Determine the (X, Y) coordinate at the center of the cell enclosing the given text.  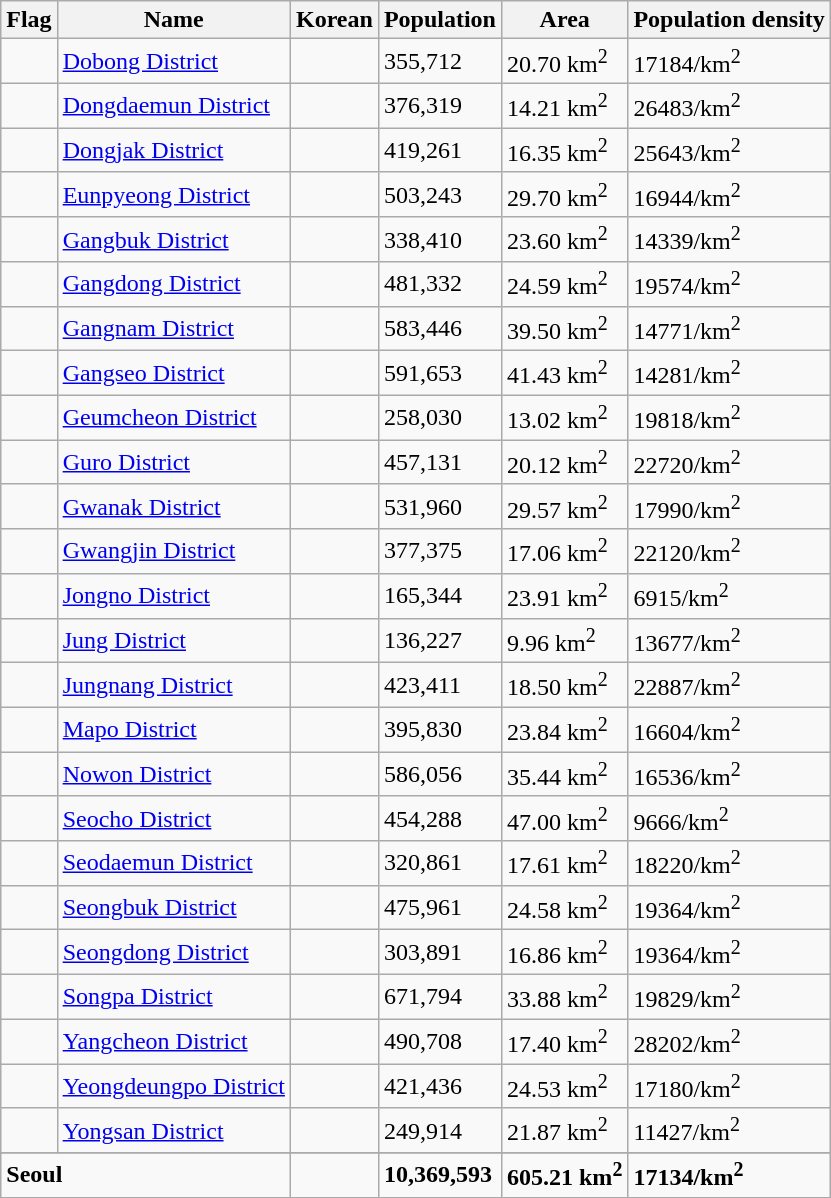
395,830 (440, 730)
Population density (729, 20)
14.21 km2 (564, 106)
18220/km2 (729, 864)
586,056 (440, 774)
13677/km2 (729, 640)
Seodaemun District (174, 864)
303,891 (440, 952)
Gangseo District (174, 374)
47.00 km2 (564, 818)
Dongdaemun District (174, 106)
29.70 km2 (564, 194)
17184/km2 (729, 62)
591,653 (440, 374)
6915/km2 (729, 596)
481,332 (440, 284)
14771/km2 (729, 328)
165,344 (440, 596)
Population (440, 20)
11427/km2 (729, 1130)
Seoul (146, 1176)
24.59 km2 (564, 284)
17.06 km2 (564, 552)
23.91 km2 (564, 596)
Eunpyeong District (174, 194)
Jung District (174, 640)
17990/km2 (729, 506)
671,794 (440, 996)
Dongjak District (174, 150)
Geumcheon District (174, 418)
16.86 km2 (564, 952)
16944/km2 (729, 194)
17.40 km2 (564, 1042)
Name (174, 20)
29.57 km2 (564, 506)
28202/km2 (729, 1042)
Korean (334, 20)
605.21 km2 (564, 1176)
20.70 km2 (564, 62)
18.50 km2 (564, 686)
Gangnam District (174, 328)
338,410 (440, 240)
17134/km2 (729, 1176)
Dobong District (174, 62)
503,243 (440, 194)
258,030 (440, 418)
16536/km2 (729, 774)
Seongbuk District (174, 908)
14339/km2 (729, 240)
19818/km2 (729, 418)
22720/km2 (729, 462)
Flag (29, 20)
23.84 km2 (564, 730)
Gwanak District (174, 506)
454,288 (440, 818)
Seongdong District (174, 952)
25643/km2 (729, 150)
10,369,593 (440, 1176)
Gangbuk District (174, 240)
Jungnang District (174, 686)
376,319 (440, 106)
Seocho District (174, 818)
Jongno District (174, 596)
Yangcheon District (174, 1042)
9666/km2 (729, 818)
249,914 (440, 1130)
320,861 (440, 864)
22120/km2 (729, 552)
16604/km2 (729, 730)
16.35 km2 (564, 150)
9.96 km2 (564, 640)
Guro District (174, 462)
17.61 km2 (564, 864)
Nowon District (174, 774)
Songpa District (174, 996)
136,227 (440, 640)
377,375 (440, 552)
Gangdong District (174, 284)
583,446 (440, 328)
457,131 (440, 462)
14281/km2 (729, 374)
19829/km2 (729, 996)
17180/km2 (729, 1086)
26483/km2 (729, 106)
13.02 km2 (564, 418)
22887/km2 (729, 686)
20.12 km2 (564, 462)
355,712 (440, 62)
Yongsan District (174, 1130)
Yeongdeungpo District (174, 1086)
475,961 (440, 908)
23.60 km2 (564, 240)
21.87 km2 (564, 1130)
33.88 km2 (564, 996)
19574/km2 (729, 284)
423,411 (440, 686)
419,261 (440, 150)
41.43 km2 (564, 374)
35.44 km2 (564, 774)
39.50 km2 (564, 328)
421,436 (440, 1086)
24.58 km2 (564, 908)
531,960 (440, 506)
490,708 (440, 1042)
Mapo District (174, 730)
Gwangjin District (174, 552)
24.53 km2 (564, 1086)
Area (564, 20)
